Scan for the cell matching the given text and deliver its (x, y) coordinate at center. 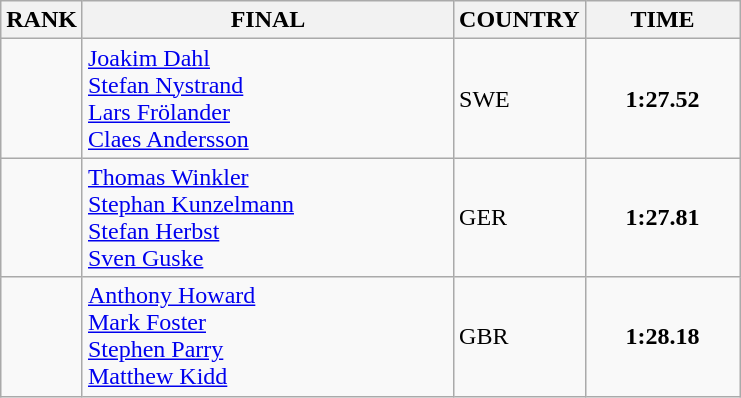
Joakim DahlStefan NystrandLars FrölanderClaes Andersson (268, 98)
RANK (42, 20)
GER (520, 218)
GBR (520, 336)
COUNTRY (520, 20)
1:27.52 (662, 98)
TIME (662, 20)
Thomas WinklerStephan KunzelmannStefan HerbstSven Guske (268, 218)
Anthony HowardMark FosterStephen ParryMatthew Kidd (268, 336)
1:27.81 (662, 218)
FINAL (268, 20)
SWE (520, 98)
1:28.18 (662, 336)
